Return (X, Y) of the center of cell containing provided text 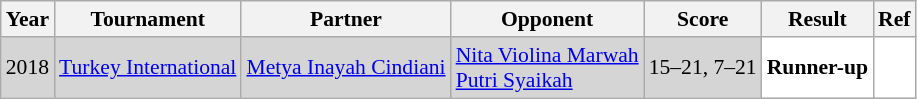
Score (703, 19)
15–21, 7–21 (703, 68)
Ref (894, 19)
Opponent (548, 19)
Nita Violina Marwah Putri Syaikah (548, 68)
2018 (28, 68)
Runner-up (818, 68)
Turkey International (148, 68)
Partner (346, 19)
Year (28, 19)
Tournament (148, 19)
Result (818, 19)
Metya Inayah Cindiani (346, 68)
